For the text-containing cell, return its midpoint in (X, Y) coordinate format. 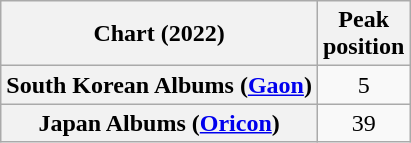
Peakposition (363, 34)
Chart (2022) (160, 34)
South Korean Albums (Gaon) (160, 85)
39 (363, 123)
5 (363, 85)
Japan Albums (Oricon) (160, 123)
